Capture the cell that displays the provided text and extract its (x, y) central coordinate. 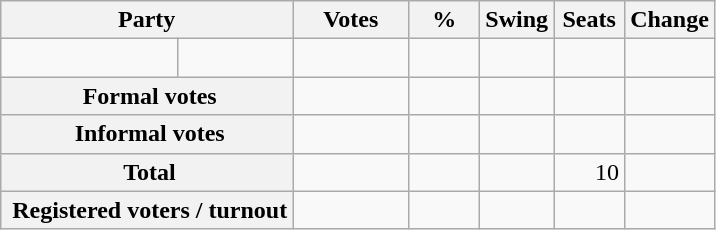
Registered voters / turnout (147, 210)
Swing (517, 20)
Total (147, 172)
Party (147, 20)
Seats (590, 20)
% (444, 20)
Change (670, 20)
10 (590, 172)
Informal votes (147, 134)
Votes (351, 20)
Formal votes (147, 96)
